Scan for the cell matching the given text and deliver its (x, y) coordinate at center. 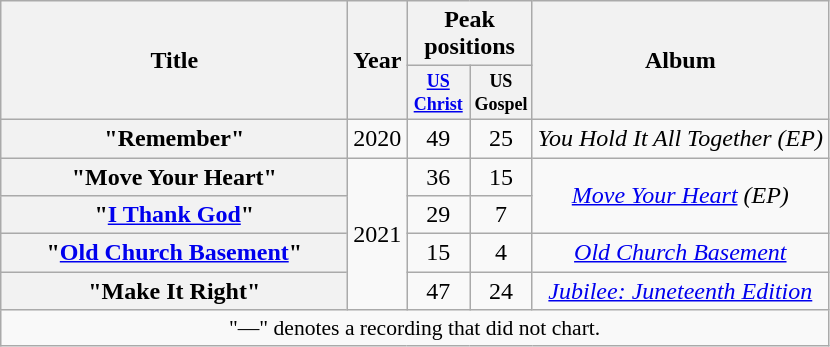
"—" denotes a recording that did not chart. (415, 328)
29 (438, 215)
"Old Church Basement" (174, 253)
25 (502, 138)
7 (502, 215)
"Move Your Heart" (174, 177)
36 (438, 177)
2020 (378, 138)
Year (378, 60)
Move Your Heart (EP) (680, 196)
Album (680, 60)
Jubilee: Juneteenth Edition (680, 291)
Old Church Basement (680, 253)
4 (502, 253)
You Hold It All Together (EP) (680, 138)
"I Thank God" (174, 215)
USChrist (438, 93)
Title (174, 60)
"Remember" (174, 138)
47 (438, 291)
Peakpositions (470, 34)
"Make It Right" (174, 291)
24 (502, 291)
USGospel (502, 93)
2021 (378, 234)
49 (438, 138)
